Provide the [x, y] coordinate of the cell's center where the given text is located.  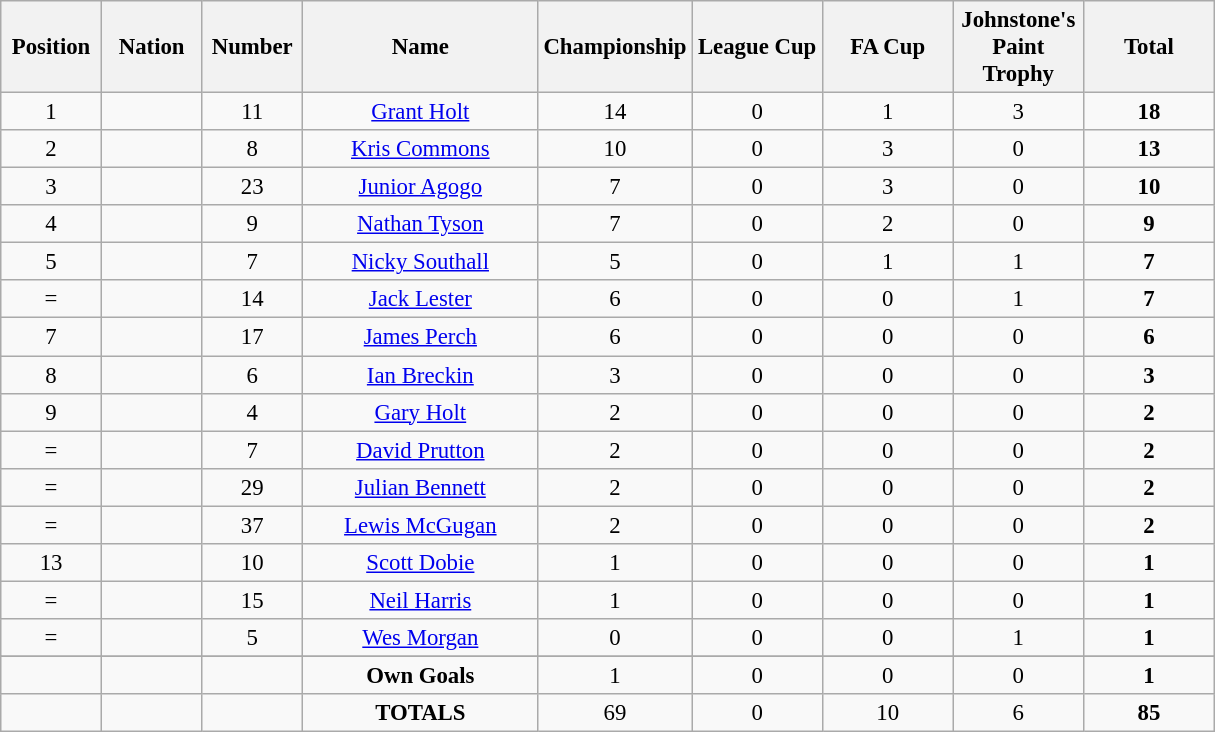
15 [252, 600]
Number [252, 47]
David Prutton [421, 450]
29 [252, 487]
Own Goals [421, 675]
Jack Lester [421, 299]
FA Cup [888, 47]
TOTALS [421, 713]
Lewis McGugan [421, 525]
Nicky Southall [421, 262]
Neil Harris [421, 600]
Grant Holt [421, 112]
Johnstone's Paint Trophy [1018, 47]
Nation [152, 47]
Julian Bennett [421, 487]
Gary Holt [421, 412]
69 [615, 713]
League Cup [758, 47]
Nathan Tyson [421, 224]
37 [252, 525]
Position [52, 47]
17 [252, 337]
Junior Agogo [421, 187]
11 [252, 112]
James Perch [421, 337]
Ian Breckin [421, 375]
Total [1150, 47]
Scott Dobie [421, 563]
Championship [615, 47]
Name [421, 47]
23 [252, 187]
18 [1150, 112]
85 [1150, 713]
Wes Morgan [421, 638]
Kris Commons [421, 149]
